Return the (x, y) coordinate for the center point of the cell that contains the specified text.  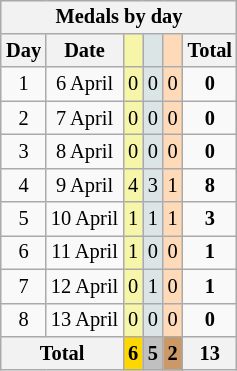
7 April (84, 118)
12 April (84, 286)
13 (210, 354)
10 April (84, 219)
8 April (84, 152)
Day (24, 51)
Date (84, 51)
11 April (84, 253)
13 April (84, 320)
7 (24, 286)
9 April (84, 185)
Medals by day (119, 17)
6 April (84, 84)
